Determine the (X, Y) coordinate at the center of the cell enclosing the given text.  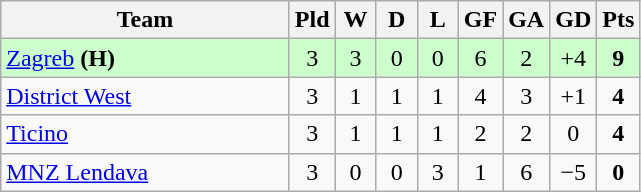
GA (526, 20)
Ticino (146, 134)
L (438, 20)
Pld (312, 20)
+4 (574, 58)
−5 (574, 172)
MNZ Lendava (146, 172)
D (396, 20)
+1 (574, 96)
District West (146, 96)
Zagreb (H) (146, 58)
GF (480, 20)
Pts (618, 20)
Team (146, 20)
W (356, 20)
9 (618, 58)
GD (574, 20)
